Return the [x, y] coordinate for the center point of the cell that contains the specified text.  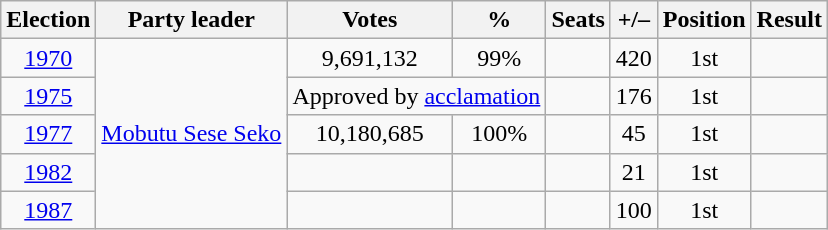
1970 [48, 58]
Approved by acclamation [416, 96]
99% [500, 58]
9,691,132 [370, 58]
Votes [370, 20]
Election [48, 20]
Position [704, 20]
Seats [578, 20]
10,180,685 [370, 134]
45 [634, 134]
1975 [48, 96]
1982 [48, 172]
100% [500, 134]
+/– [634, 20]
Mobutu Sese Seko [192, 134]
1977 [48, 134]
% [500, 20]
420 [634, 58]
1987 [48, 210]
100 [634, 210]
Party leader [192, 20]
176 [634, 96]
21 [634, 172]
Result [789, 20]
